Determine the [x, y] coordinate at the center of the cell enclosing the given text.  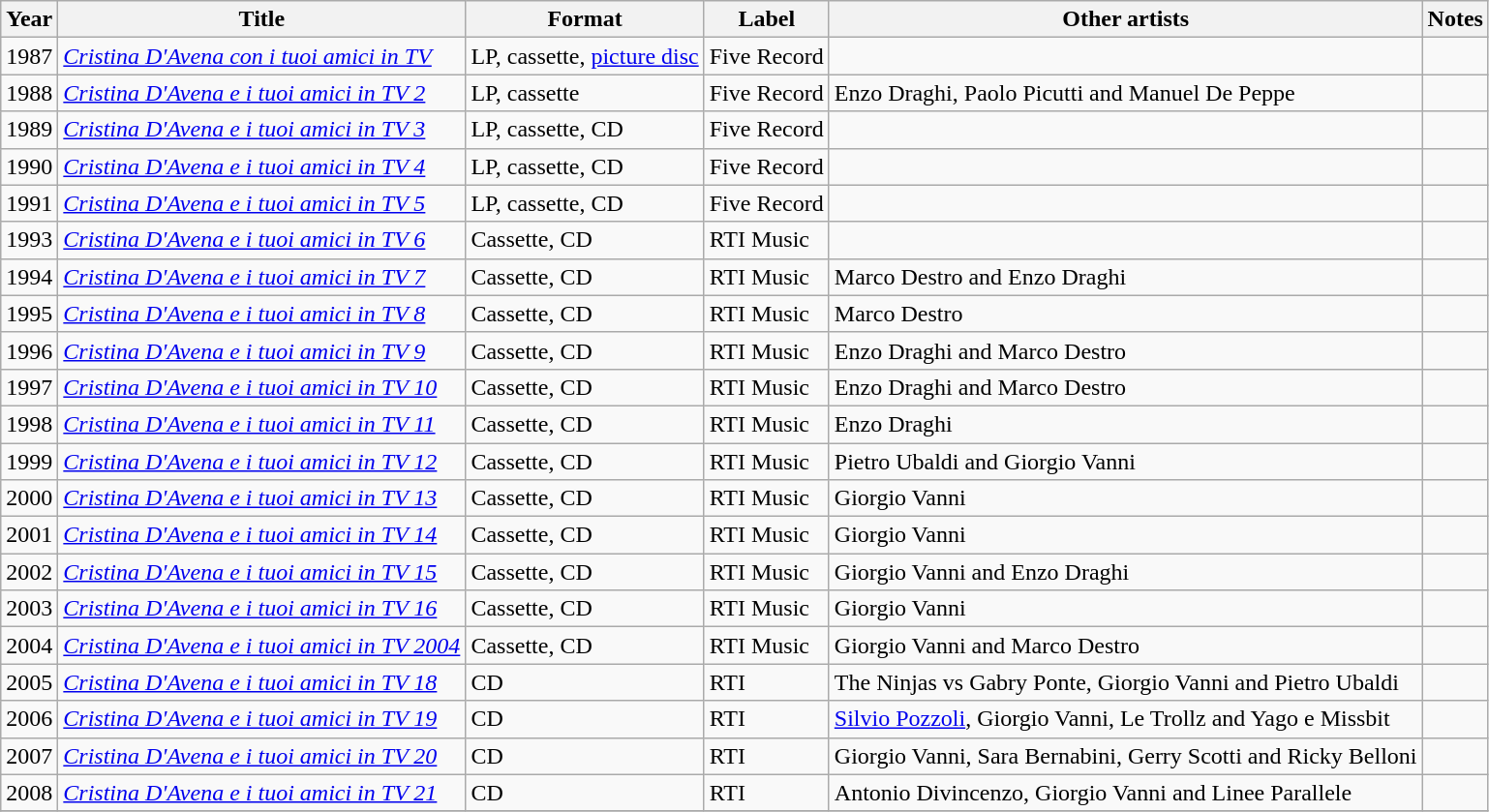
Cristina D'Avena e i tuoi amici in TV 4 [261, 166]
The Ninjas vs Gabry Ponte, Giorgio Vanni and Pietro Ubaldi [1125, 682]
Cristina D'Avena con i tuoi amici in TV [261, 56]
Giorgio Vanni, Sara Bernabini, Gerry Scotti and Ricky Belloni [1125, 756]
2007 [29, 756]
2008 [29, 793]
Cristina D'Avena e i tuoi amici in TV 14 [261, 535]
Cristina D'Avena e i tuoi amici in TV 8 [261, 314]
1990 [29, 166]
Cristina D'Avena e i tuoi amici in TV 12 [261, 462]
Enzo Draghi, Paolo Picutti and Manuel De Peppe [1125, 93]
2003 [29, 609]
2006 [29, 719]
Cristina D'Avena e i tuoi amici in TV 16 [261, 609]
1998 [29, 424]
Notes [1455, 19]
LP, cassette [585, 93]
Cristina D'Avena e i tuoi amici in TV 21 [261, 793]
Cristina D'Avena e i tuoi amici in TV 13 [261, 498]
Cristina D'Avena e i tuoi amici in TV 19 [261, 719]
Cristina D'Avena e i tuoi amici in TV 5 [261, 203]
Cristina D'Avena e i tuoi amici in TV 18 [261, 682]
Year [29, 19]
Cristina D'Avena e i tuoi amici in TV 11 [261, 424]
Cristina D'Avena e i tuoi amici in TV 3 [261, 130]
1996 [29, 350]
2001 [29, 535]
Marco Destro and Enzo Draghi [1125, 277]
Title [261, 19]
Cristina D'Avena e i tuoi amici in TV 2004 [261, 646]
2002 [29, 572]
Silvio Pozzoli, Giorgio Vanni, Le Trollz and Yago e Missbit [1125, 719]
Cristina D'Avena e i tuoi amici in TV 6 [261, 240]
1999 [29, 462]
Cristina D'Avena e i tuoi amici in TV 10 [261, 387]
1997 [29, 387]
Enzo Draghi [1125, 424]
Pietro Ubaldi and Giorgio Vanni [1125, 462]
Cristina D'Avena e i tuoi amici in TV 15 [261, 572]
Cristina D'Avena e i tuoi amici in TV 20 [261, 756]
Label [767, 19]
Cristina D'Avena e i tuoi amici in TV 9 [261, 350]
1987 [29, 56]
Giorgio Vanni and Enzo Draghi [1125, 572]
2004 [29, 646]
1989 [29, 130]
LP, cassette, picture disc [585, 56]
1994 [29, 277]
Other artists [1125, 19]
2000 [29, 498]
Marco Destro [1125, 314]
Giorgio Vanni and Marco Destro [1125, 646]
Cristina D'Avena e i tuoi amici in TV 2 [261, 93]
1993 [29, 240]
Cristina D'Avena e i tuoi amici in TV 7 [261, 277]
1995 [29, 314]
2005 [29, 682]
1988 [29, 93]
1991 [29, 203]
Format [585, 19]
Antonio Divincenzo, Giorgio Vanni and Linee Parallele [1125, 793]
